Provide the [x, y] coordinate of the cell's center where the given text is located.  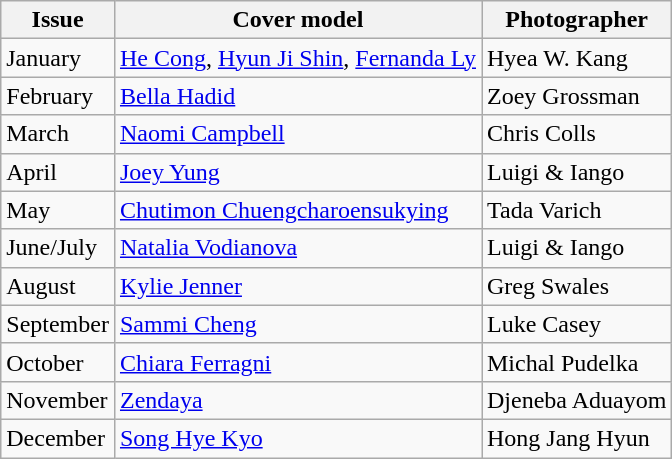
August [58, 286]
Bella Hadid [298, 96]
February [58, 96]
November [58, 400]
Sammi Cheng [298, 324]
Photographer [577, 20]
He Cong, Hyun Ji Shin, Fernanda Ly [298, 58]
March [58, 134]
Song Hye Kyo [298, 438]
Greg Swales [577, 286]
Michal Pudelka [577, 362]
Joey Yung [298, 172]
Zendaya [298, 400]
Hong Jang Hyun [577, 438]
Natalia Vodianova [298, 248]
Luke Casey [577, 324]
October [58, 362]
Djeneba Aduayom [577, 400]
Cover model [298, 20]
December [58, 438]
June/July [58, 248]
Chutimon Chuengcharoensukying [298, 210]
April [58, 172]
May [58, 210]
Naomi Campbell [298, 134]
Kylie Jenner [298, 286]
Chiara Ferragni [298, 362]
September [58, 324]
Issue [58, 20]
Tada Varich [577, 210]
Zoey Grossman [577, 96]
January [58, 58]
Chris Colls [577, 134]
Hyea W. Kang [577, 58]
